Find where the given text appears and provide that cell's center as (x, y) coordinate. 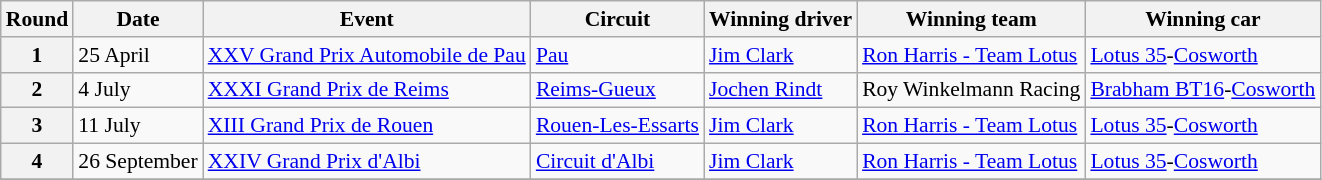
Circuit (618, 19)
2 (38, 90)
4 July (138, 90)
Rouen-Les-Essarts (618, 126)
Round (38, 19)
XIII Grand Prix de Rouen (367, 126)
Jochen Rindt (780, 90)
Circuit d'Albi (618, 162)
Brabham BT16-Cosworth (1202, 90)
XXXI Grand Prix de Reims (367, 90)
Date (138, 19)
Winning car (1202, 19)
3 (38, 126)
Roy Winkelmann Racing (971, 90)
Reims-Gueux (618, 90)
Winning team (971, 19)
26 September (138, 162)
1 (38, 55)
Winning driver (780, 19)
4 (38, 162)
Event (367, 19)
25 April (138, 55)
Pau (618, 55)
XXIV Grand Prix d'Albi (367, 162)
11 July (138, 126)
XXV Grand Prix Automobile de Pau (367, 55)
